Extract the (x, y) coordinate from the center of the cell holding the provided text.  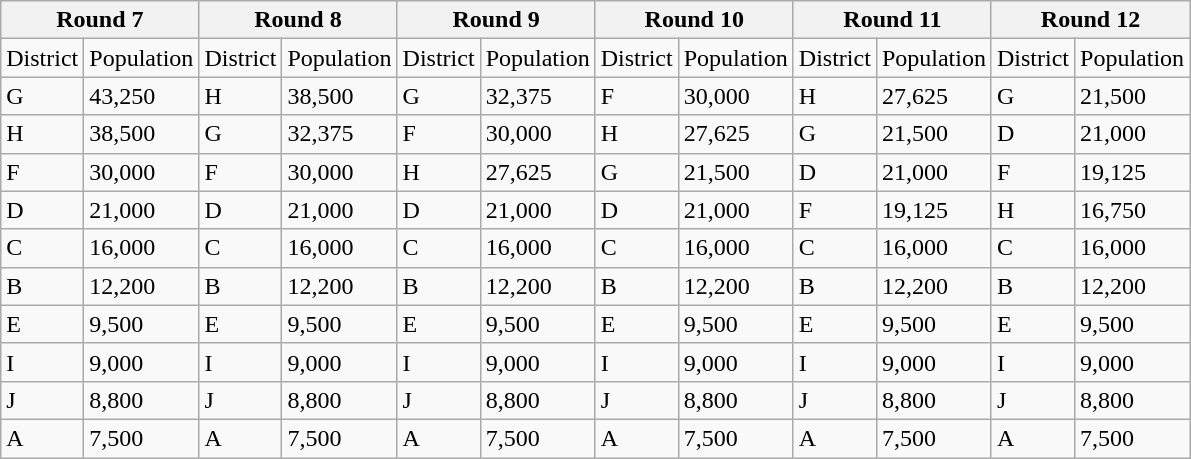
Round 12 (1090, 20)
Round 9 (496, 20)
Round 10 (694, 20)
Round 11 (892, 20)
16,750 (1132, 210)
Round 8 (298, 20)
43,250 (142, 96)
Round 7 (100, 20)
